From the cell containing the given text, extract its center point as (X, Y) coordinate. 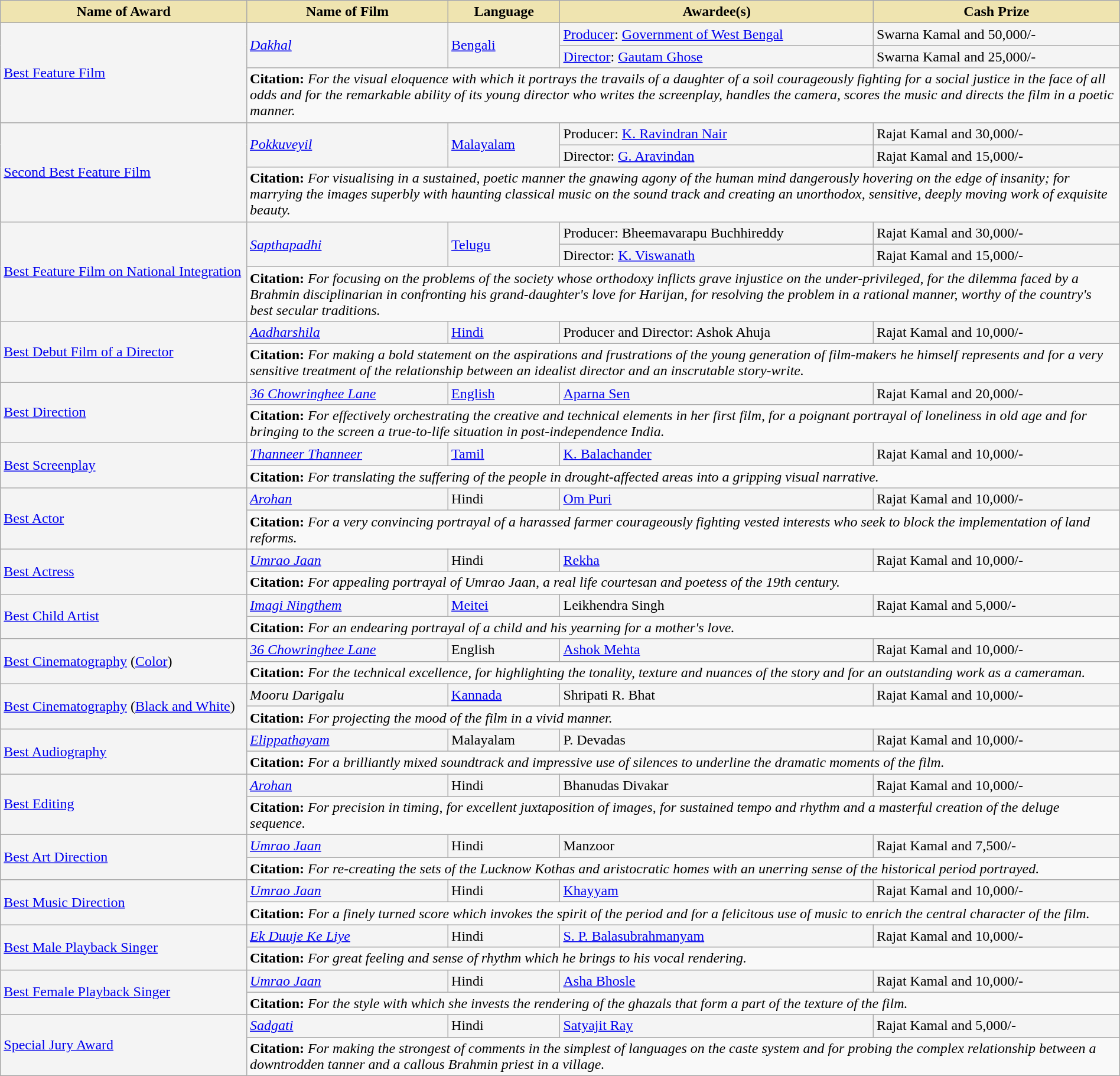
Khayyam (717, 891)
Asha Bhosle (717, 981)
Ek Duuje Ke Liye (347, 936)
Swarna Kamal and 25,000/- (996, 57)
Best Art Direction (124, 857)
Best Audiography (124, 751)
Best Female Playback Singer (124, 992)
Dakhal (347, 45)
Meitei (504, 605)
Manzoor (717, 846)
Best Music Direction (124, 902)
Satyajit Ray (717, 1026)
Director: G. Aravindan (717, 156)
Best Debut Film of a Director (124, 351)
Producer: Government of West Bengal (717, 34)
Citation: For a brilliantly mixed soundtrack and impressive use of silences to underline the dramatic moments of the film. (683, 762)
Producer: Bheemavarapu Buchhireddy (717, 233)
Imagi Ningthem (347, 605)
Best Feature Film (124, 73)
Director: Gautam Ghose (717, 57)
Sadgati (347, 1026)
Best Cinematography (Color) (124, 661)
Sapthapadhi (347, 244)
Pokkuveyil (347, 145)
P. Devadas (717, 740)
Citation: For appealing portrayal of Umrao Jaan, a real life courtesan and poetess of the 19th century. (683, 583)
Elippathayam (347, 740)
K. Balachander (717, 454)
Citation: For an endearing portrayal of a child and his yearning for a mother's love. (683, 628)
Shripati R. Bhat (717, 695)
Swarna Kamal and 50,000/- (996, 34)
Citation: For the style with which she invests the rendering of the ghazals that form a part of the texture of the film. (683, 1003)
Citation: For great feeling and sense of rhythm which he brings to his vocal rendering. (683, 958)
Producer: K. Ravindran Nair (717, 134)
Om Puri (717, 499)
Producer and Director: Ashok Ahuja (717, 332)
Thanneer Thanneer (347, 454)
Bhanudas Divakar (717, 785)
Citation: For re-creating the sets of the Lucknow Kothas and aristocratic homes with an unerring sense of the historical period portrayed. (683, 869)
Name of Award (124, 12)
Awardee(s) (717, 12)
Aadharshila (347, 332)
Citation: For projecting the mood of the film in a vivid manner. (683, 717)
Best Actress (124, 571)
Aparna Sen (717, 393)
Best Editing (124, 805)
Name of Film (347, 12)
Mooru Darigalu (347, 695)
Best Direction (124, 412)
Tamil (504, 454)
Director: K. Viswanath (717, 255)
Rajat Kamal and 20,000/- (996, 393)
Citation: For the technical excellence, for highlighting the tonality, texture and nuances of the story and for an outstanding work as a cameraman. (683, 672)
Best Feature Film on National Integration (124, 271)
Second Best Feature Film (124, 172)
Language (504, 12)
Cash Prize (996, 12)
Ashok Mehta (717, 650)
Best Actor (124, 519)
Best Cinematography (Black and White) (124, 706)
Best Child Artist (124, 616)
Special Jury Award (124, 1045)
S. P. Balasubrahmanyam (717, 936)
Citation: For translating the suffering of the people in drought-affected areas into a gripping visual narrative. (683, 477)
Rajat Kamal and 7,500/- (996, 846)
Bengali (504, 45)
Best Screenplay (124, 466)
Rekha (717, 560)
Leikhendra Singh (717, 605)
Telugu (504, 244)
Best Male Playback Singer (124, 947)
Kannada (504, 695)
